For the text-containing cell, return its midpoint in (X, Y) coordinate format. 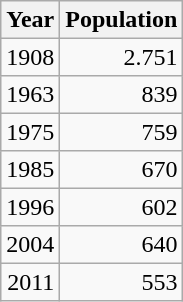
Population (122, 20)
1975 (30, 132)
2011 (30, 282)
839 (122, 94)
602 (122, 206)
1908 (30, 56)
759 (122, 132)
2.751 (122, 56)
1985 (30, 170)
1963 (30, 94)
640 (122, 244)
670 (122, 170)
Year (30, 20)
2004 (30, 244)
1996 (30, 206)
553 (122, 282)
